Detect which cell encompasses the target text, then output its (X, Y) center coordinate. 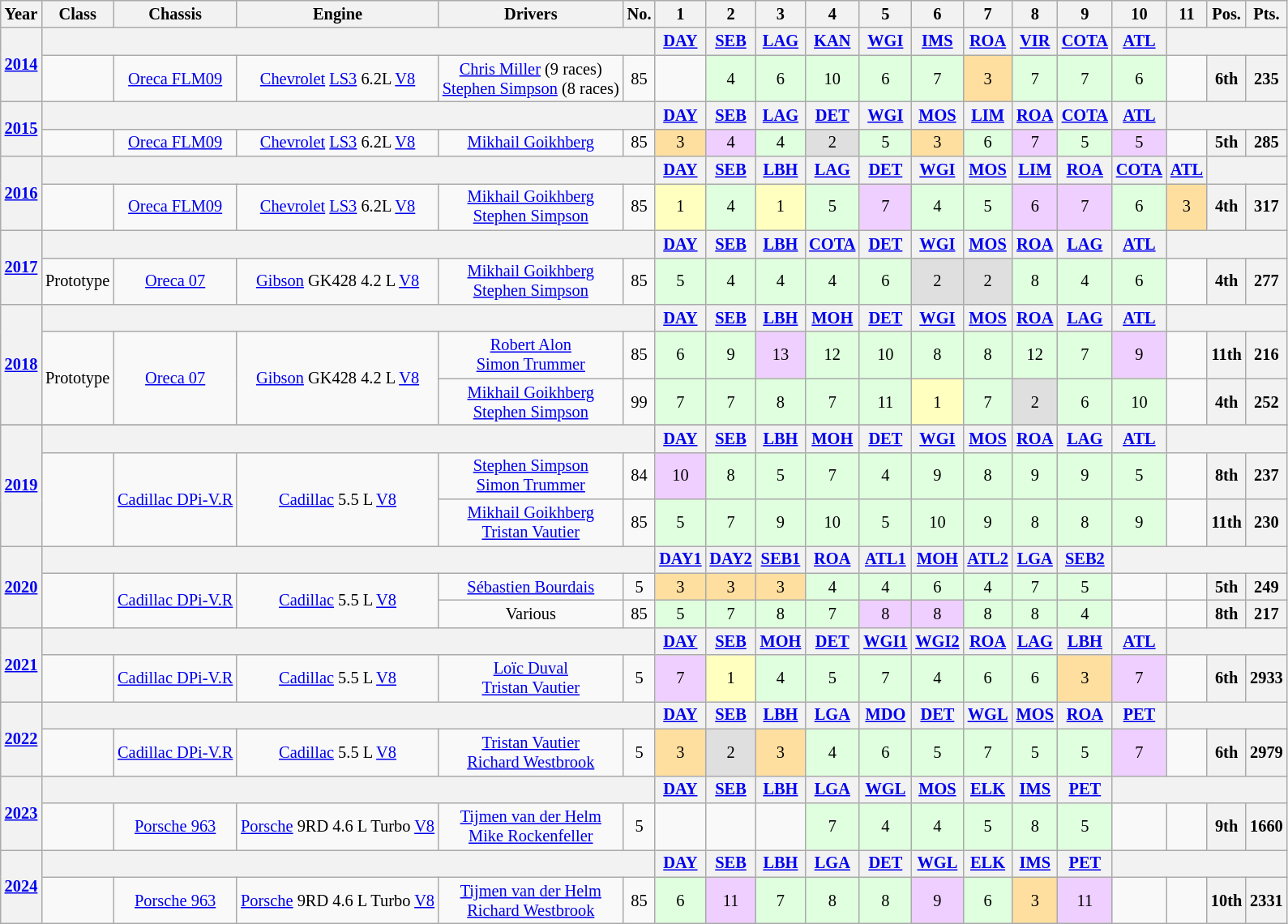
84 (640, 476)
317 (1266, 207)
Drivers (531, 14)
13 (781, 355)
Tijmen van der Helm Richard Westbrook (531, 900)
ATL1 (885, 559)
2024 (21, 887)
Pts. (1266, 14)
Robert Alon Simon Trummer (531, 355)
Engine (337, 14)
MDO (885, 715)
230 (1266, 523)
2019 (21, 485)
10th (1226, 900)
Stephen Simpson Simon Trummer (531, 476)
Various (531, 614)
Tijmen van der Helm Mike Rockenfeller (531, 826)
249 (1266, 587)
1660 (1266, 826)
Mikhail Goikhberg (531, 143)
Class (78, 14)
DAY2 (730, 559)
WGI2 (937, 641)
Mikhail Goikhberg Tristan Vautier (531, 523)
217 (1266, 614)
Chris Miller (9 races) Stephen Simpson (8 races) (531, 79)
2014 (21, 65)
Sébastien Bourdais (531, 587)
285 (1266, 143)
Loïc Duval Tristan Vautier (531, 678)
SEB1 (781, 559)
SEB2 (1085, 559)
VIR (1035, 41)
2331 (1266, 900)
Year (21, 14)
2021 (21, 665)
2933 (1266, 678)
277 (1266, 281)
2023 (21, 812)
Chassis (175, 14)
Pos. (1226, 14)
99 (640, 402)
235 (1266, 79)
KAN (832, 41)
DAY1 (680, 559)
ATL2 (987, 559)
WGI1 (885, 641)
No. (640, 14)
216 (1266, 355)
237 (1266, 476)
9th (1226, 826)
2022 (21, 738)
2018 (21, 365)
2015 (21, 128)
2017 (21, 267)
2979 (1266, 752)
2016 (21, 193)
252 (1266, 402)
Tristan Vautier Richard Westbrook (531, 752)
2020 (21, 587)
